Locate the cell with the specified text and output its (x, y) center coordinate. 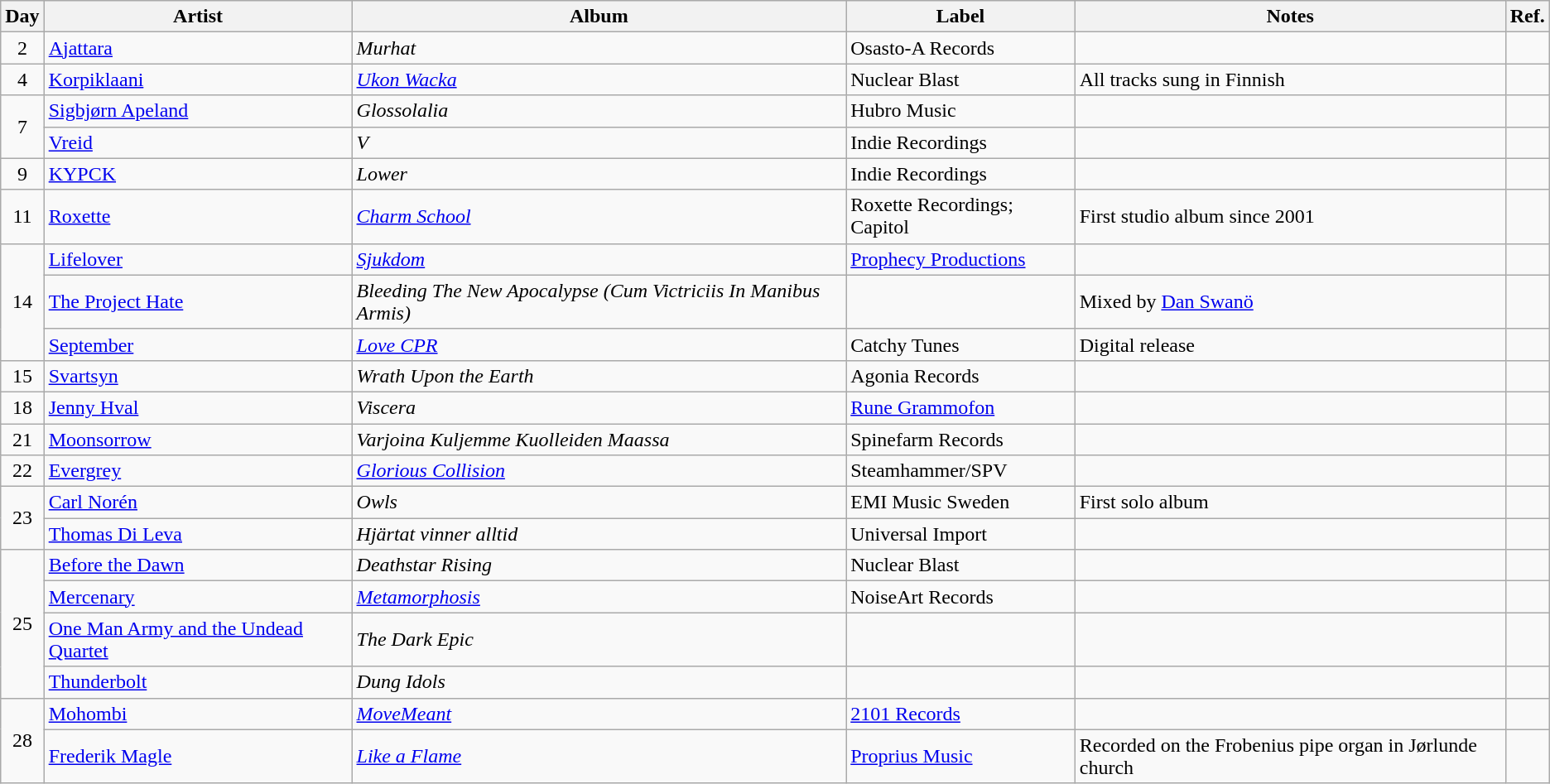
Carl Norén (198, 503)
Steamhammer/SPV (960, 471)
Catchy Tunes (960, 344)
Prophecy Productions (960, 259)
Viscera (599, 407)
21 (22, 440)
Osasto-A Records (960, 48)
The Project Hate (198, 301)
Roxette (198, 217)
Album (599, 17)
Evergrey (198, 471)
2 (22, 48)
15 (22, 376)
25 (22, 624)
One Man Army and the Undead Quartet (198, 639)
Wrath Upon the Earth (599, 376)
Agonia Records (960, 376)
Frederik Magle (198, 757)
Roxette Recordings; Capitol (960, 217)
Jenny Hval (198, 407)
Label (960, 17)
First studio album since 2001 (1290, 217)
22 (22, 471)
The Dark Epic (599, 639)
14 (22, 301)
Varjoina Kuljemme Kuolleiden Maassa (599, 440)
23 (22, 518)
Charm School (599, 217)
Ref. (1527, 17)
Bleeding The New Apocalypse (Cum Victriciis In Manibus Armis) (599, 301)
Notes (1290, 17)
Lower (599, 174)
MoveMeant (599, 714)
Ukon Wacka (599, 79)
Proprius Music (960, 757)
Artist (198, 17)
Owls (599, 503)
4 (22, 79)
KYPCK (198, 174)
Mixed by Dan Swanö (1290, 301)
9 (22, 174)
Korpiklaani (198, 79)
Hubro Music (960, 111)
Glorious Collision (599, 471)
Svartsyn (198, 376)
Recorded on the Frobenius pipe organ in Jørlunde church (1290, 757)
Moonsorrow (198, 440)
V (599, 142)
Glossolalia (599, 111)
Digital release (1290, 344)
Dung Idols (599, 682)
Hjärtat vinner alltid (599, 534)
Deathstar Rising (599, 565)
Thunderbolt (198, 682)
Mercenary (198, 597)
Rune Grammofon (960, 407)
Vreid (198, 142)
Mohombi (198, 714)
Like a Flame (599, 757)
Day (22, 17)
Sjukdom (599, 259)
Before the Dawn (198, 565)
Metamorphosis (599, 597)
First solo album (1290, 503)
Universal Import (960, 534)
28 (22, 740)
NoiseArt Records (960, 597)
7 (22, 127)
2101 Records (960, 714)
Lifelover (198, 259)
September (198, 344)
Spinefarm Records (960, 440)
Thomas Di Leva (198, 534)
Ajattara (198, 48)
Murhat (599, 48)
All tracks sung in Finnish (1290, 79)
Sigbjørn Apeland (198, 111)
18 (22, 407)
EMI Music Sweden (960, 503)
11 (22, 217)
Love CPR (599, 344)
